Pinpoint the cell where the given text exists, returning its (x, y) midpoint coordinate. 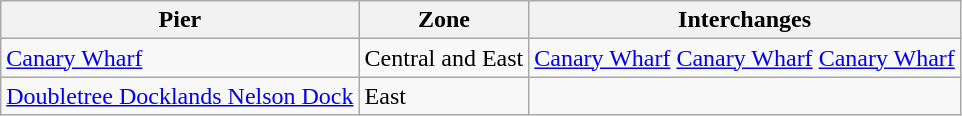
Central and East (444, 58)
Zone (444, 20)
Pier (180, 20)
Doubletree Docklands Nelson Dock (180, 96)
East (444, 96)
Canary Wharf (180, 58)
Canary Wharf Canary Wharf Canary Wharf (745, 58)
Interchanges (745, 20)
